Detect which cell encompasses the target text, then output its (x, y) center coordinate. 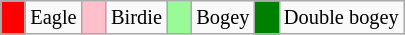
Birdie (136, 17)
Bogey (222, 17)
Eagle (53, 17)
Double bogey (342, 17)
